Scan for the cell matching the given text and deliver its (x, y) coordinate at center. 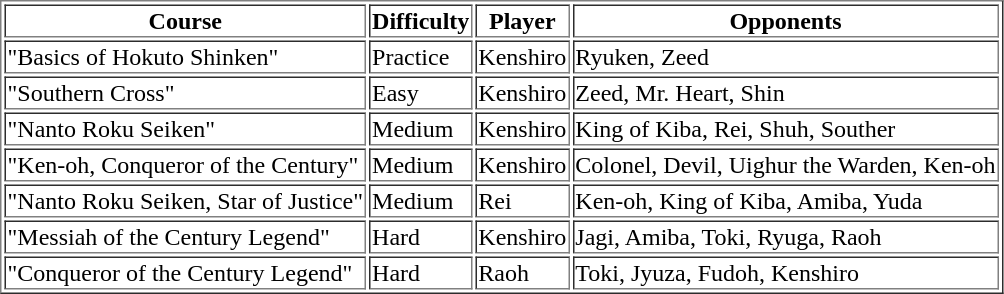
Raoh (522, 272)
Easy (420, 92)
"Ken-oh, Conqueror of the Century" (185, 164)
Colonel, Devil, Uighur the Warden, Ken-oh (785, 164)
"Nanto Roku Seiken, Star of Justice" (185, 200)
Zeed, Mr. Heart, Shin (785, 92)
"Basics of Hokuto Shinken" (185, 56)
"Southern Cross" (185, 92)
Course (185, 20)
"Conqueror of the Century Legend" (185, 272)
Player (522, 20)
Practice (420, 56)
Opponents (785, 20)
"Messiah of the Century Legend" (185, 236)
King of Kiba, Rei, Shuh, Souther (785, 128)
Toki, Jyuza, Fudoh, Kenshiro (785, 272)
"Nanto Roku Seiken" (185, 128)
Ryuken, Zeed (785, 56)
Ken-oh, King of Kiba, Amiba, Yuda (785, 200)
Difficulty (420, 20)
Jagi, Amiba, Toki, Ryuga, Raoh (785, 236)
Rei (522, 200)
